Return the (x, y) coordinate for the center point of the cell that contains the specified text.  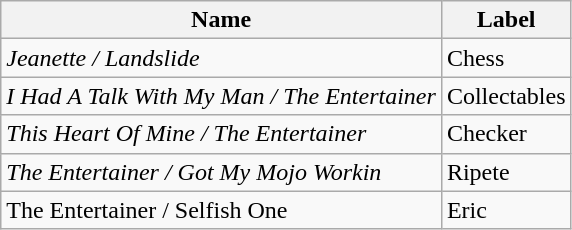
Collectables (506, 96)
Eric (506, 210)
Jeanette / Landslide (222, 58)
The Entertainer / Got My Mojo Workin (222, 172)
Label (506, 20)
This Heart Of Mine / The Entertainer (222, 134)
The Entertainer / Selfish One (222, 210)
Name (222, 20)
Checker (506, 134)
Chess (506, 58)
Ripete (506, 172)
I Had A Talk With My Man / The Entertainer (222, 96)
